Detect which cell encompasses the target text, then output its [X, Y] center coordinate. 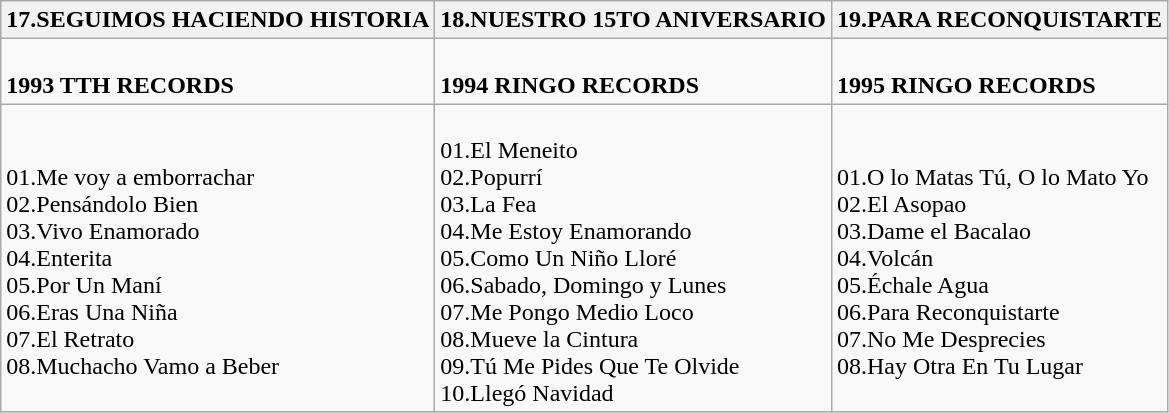
17.SEGUIMOS HACIENDO HISTORIA [218, 20]
01.O lo Matas Tú, O lo Mato Yo02.El Asopao03.Dame el Bacalao04.Volcán05.Échale Agua06.Para Reconquistarte07.No Me Desprecies08.Hay Otra En Tu Lugar [999, 258]
1993 TTH RECORDS [218, 72]
1994 RINGO RECORDS [634, 72]
19.PARA RECONQUISTARTE [999, 20]
1995 RINGO RECORDS [999, 72]
18.NUESTRO 15TO ANIVERSARIO [634, 20]
01.Me voy a emborrachar02.Pensándolo Bien03.Vivo Enamorado04.Enterita05.Por Un Maní06.Eras Una Niña07.El Retrato08.Muchacho Vamo a Beber [218, 258]
